Capture the cell that displays the provided text and extract its (x, y) central coordinate. 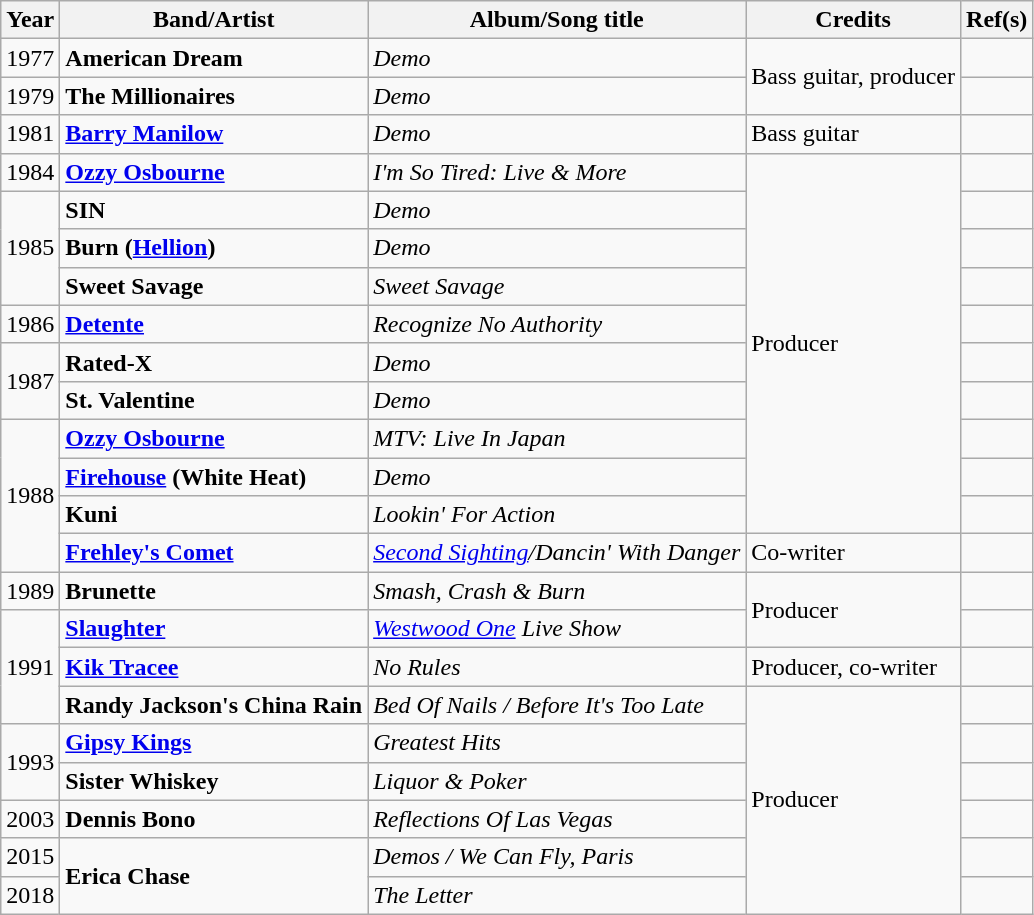
Producer, co-writer (854, 667)
Greatest Hits (557, 743)
The Letter (557, 895)
Detente (214, 324)
1986 (30, 324)
1977 (30, 58)
Smash, Crash & Burn (557, 591)
1988 (30, 495)
Credits (854, 20)
Lookin' For Action (557, 515)
Slaughter (214, 629)
1981 (30, 134)
Recognize No Authority (557, 324)
Kuni (214, 515)
2018 (30, 895)
MTV: Live In Japan (557, 438)
Dennis Bono (214, 819)
I'm So Tired: Live & More (557, 172)
1984 (30, 172)
1985 (30, 248)
Bass guitar, producer (854, 77)
American Dream (214, 58)
1989 (30, 591)
Randy Jackson's China Rain (214, 705)
1991 (30, 667)
2015 (30, 857)
Bed Of Nails / Before It's Too Late (557, 705)
St. Valentine (214, 400)
The Millionaires (214, 96)
Co-writer (854, 553)
Band/Artist (214, 20)
1993 (30, 762)
Westwood One Live Show (557, 629)
Firehouse (White Heat) (214, 477)
Frehley's Comet (214, 553)
Bass guitar (854, 134)
Erica Chase (214, 876)
Second Sighting/Dancin' With Danger (557, 553)
Year (30, 20)
Burn (Hellion) (214, 248)
Album/Song title (557, 20)
Gipsy Kings (214, 743)
2003 (30, 819)
Sister Whiskey (214, 781)
Reflections Of Las Vegas (557, 819)
Rated-X (214, 362)
Demos / We Can Fly, Paris (557, 857)
No Rules (557, 667)
SIN (214, 210)
1979 (30, 96)
Brunette (214, 591)
Kik Tracee (214, 667)
Barry Manilow (214, 134)
Ref(s) (997, 20)
Liquor & Poker (557, 781)
1987 (30, 381)
